Provide the [X, Y] coordinate of the cell's center where the given text is located.  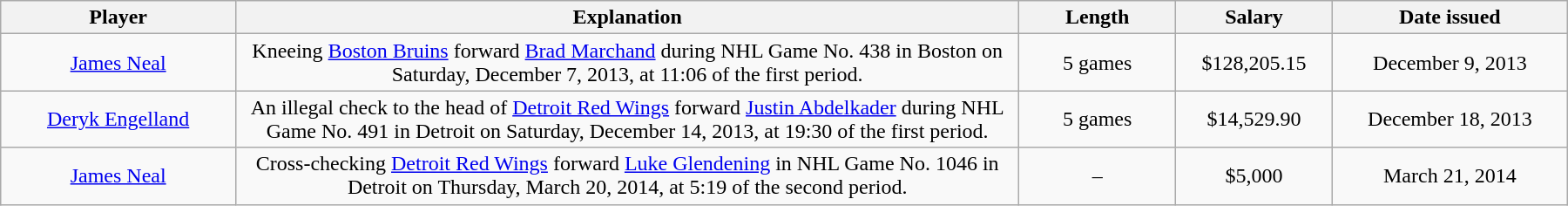
December 18, 2013 [1450, 119]
$5,000 [1254, 176]
Cross-checking Detroit Red Wings forward Luke Glendening in NHL Game No. 1046 in Detroit on Thursday, March 20, 2014, at 5:19 of the second period. [627, 176]
March 21, 2014 [1450, 176]
December 9, 2013 [1450, 63]
Explanation [627, 17]
Date issued [1450, 17]
$14,529.90 [1254, 119]
Player [118, 17]
$128,205.15 [1254, 63]
Deryk Engelland [118, 119]
– [1098, 176]
Length [1098, 17]
Salary [1254, 17]
Kneeing Boston Bruins forward Brad Marchand during NHL Game No. 438 in Boston on Saturday, December 7, 2013, at 11:06 of the first period. [627, 63]
